Output the (x, y) coordinate of the center of the cell containing the given text.  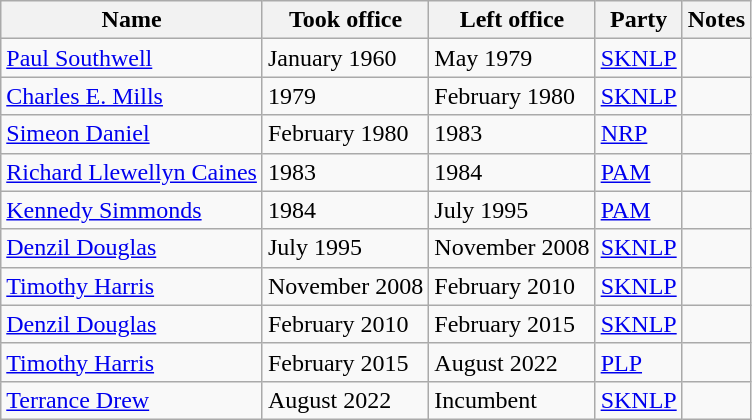
PLP (638, 362)
Left office (512, 20)
Party (638, 20)
Simeon Daniel (132, 134)
Incumbent (512, 400)
Charles E. Mills (132, 96)
1979 (345, 96)
Paul Southwell (132, 58)
Notes (716, 20)
January 1960 (345, 58)
Terrance Drew (132, 400)
Took office (345, 20)
Kennedy Simmonds (132, 210)
NRP (638, 134)
Name (132, 20)
May 1979 (512, 58)
Richard Llewellyn Caines (132, 172)
